Search for the cell housing the specified text and yield its (x, y) center coordinate. 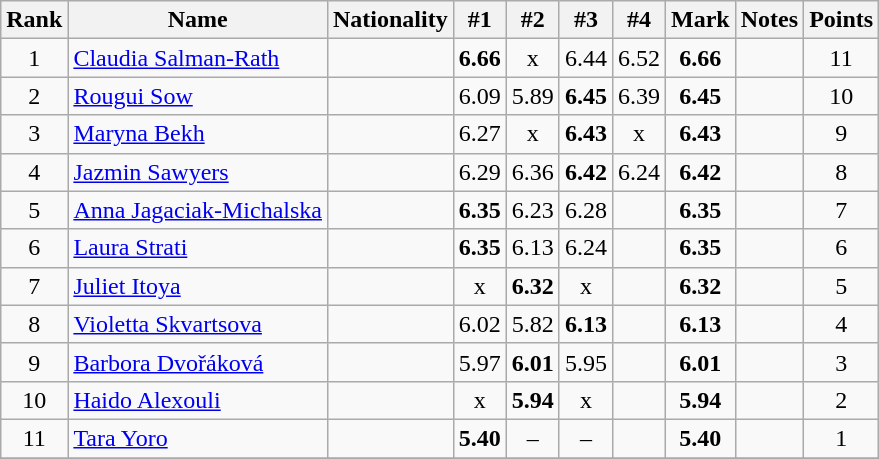
6.09 (480, 96)
6.27 (480, 134)
6.44 (586, 58)
Points (842, 20)
Mark (700, 20)
Haido Alexouli (198, 400)
6.29 (480, 172)
Notes (769, 20)
6.28 (586, 210)
#4 (638, 20)
6.02 (480, 324)
#3 (586, 20)
6.52 (638, 58)
Rank (34, 20)
Jazmin Sawyers (198, 172)
#1 (480, 20)
Anna Jagaciak-Michalska (198, 210)
Tara Yoro (198, 438)
5.97 (480, 362)
Laura Strati (198, 248)
Rougui Sow (198, 96)
Claudia Salman-Rath (198, 58)
Juliet Itoya (198, 286)
6.39 (638, 96)
Violetta Skvartsova (198, 324)
5.89 (532, 96)
6.23 (532, 210)
Name (198, 20)
5.82 (532, 324)
Barbora Dvořáková (198, 362)
5.95 (586, 362)
#2 (532, 20)
6.36 (532, 172)
Maryna Bekh (198, 134)
Nationality (390, 20)
